From the cell containing the given text, extract its center point as (X, Y) coordinate. 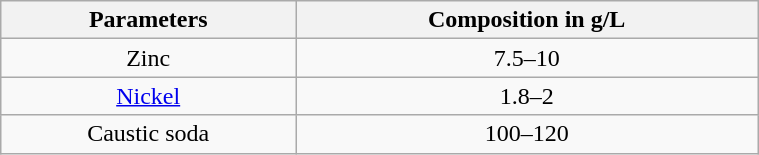
7.5–10 (527, 58)
1.8–2 (527, 96)
Zinc (148, 58)
Nickel (148, 96)
Parameters (148, 20)
100–120 (527, 134)
Caustic soda (148, 134)
Composition in g/L (527, 20)
